Capture the cell that displays the provided text and extract its [X, Y] central coordinate. 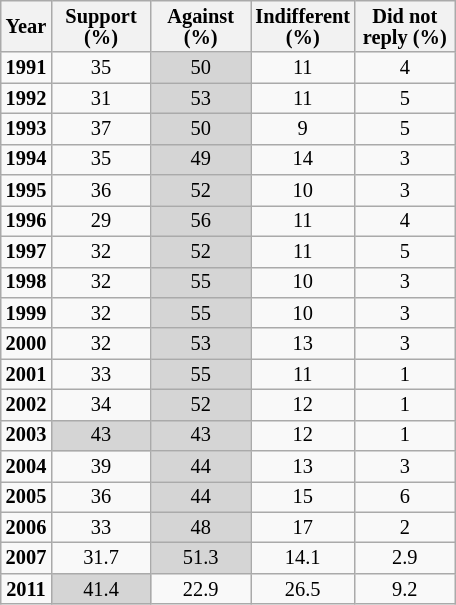
2000 [26, 344]
1999 [26, 312]
51.3 [201, 558]
29 [101, 220]
17 [302, 528]
39 [101, 466]
9 [302, 128]
41.4 [101, 588]
2001 [26, 374]
1993 [26, 128]
49 [201, 160]
1998 [26, 282]
14.1 [302, 558]
2006 [26, 528]
2011 [26, 588]
9.2 [405, 588]
1996 [26, 220]
26.5 [302, 588]
14 [302, 160]
15 [302, 496]
Year [26, 26]
2002 [26, 404]
Support (%) [101, 26]
Did not reply (%) [405, 26]
Indifferent (%) [302, 26]
2003 [26, 436]
31 [101, 98]
37 [101, 128]
2.9 [405, 558]
2004 [26, 466]
34 [101, 404]
31.7 [101, 558]
22.9 [201, 588]
1991 [26, 68]
2005 [26, 496]
6 [405, 496]
1997 [26, 252]
2007 [26, 558]
2 [405, 528]
56 [201, 220]
1992 [26, 98]
48 [201, 528]
1995 [26, 190]
1994 [26, 160]
Against (%) [201, 26]
